Return the (X, Y) coordinate for the center point of the cell that contains the specified text.  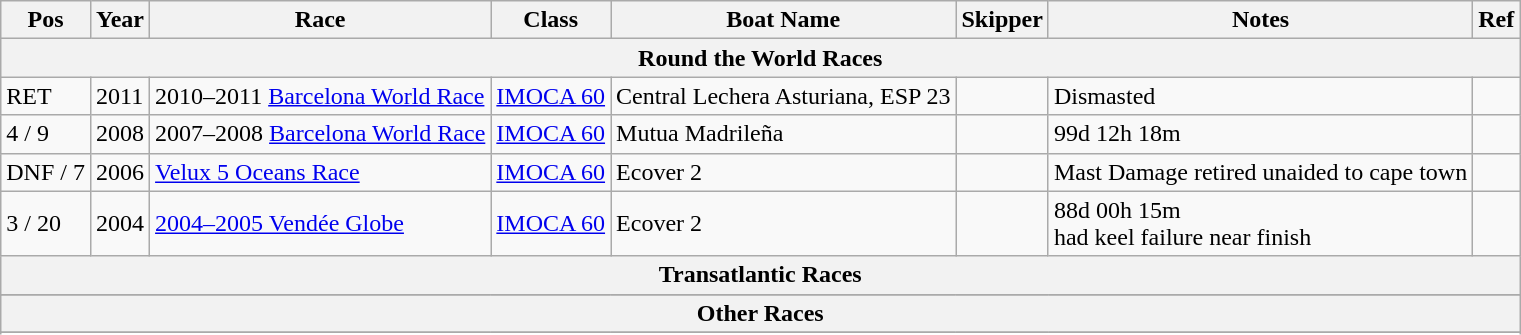
Mast Damage retired unaided to cape town (1260, 172)
2008 (120, 134)
Other Races (760, 313)
Year (120, 20)
Skipper (1002, 20)
2007–2008 Barcelona World Race (320, 134)
Class (551, 20)
Central Lechera Asturiana, ESP 23 (784, 96)
Dismasted (1260, 96)
Boat Name (784, 20)
Velux 5 Oceans Race (320, 172)
2004 (120, 224)
3 / 20 (46, 224)
DNF / 7 (46, 172)
Round the World Races (760, 58)
Race (320, 20)
Transatlantic Races (760, 275)
2004–2005 Vendée Globe (320, 224)
2006 (120, 172)
RET (46, 96)
2010–2011 Barcelona World Race (320, 96)
Pos (46, 20)
Ref (1496, 20)
Mutua Madrileña (784, 134)
4 / 9 (46, 134)
2011 (120, 96)
Notes (1260, 20)
88d 00h 15mhad keel failure near finish (1260, 224)
99d 12h 18m (1260, 134)
